Identify which cell holds the provided text, then report its [X, Y] central coordinate. 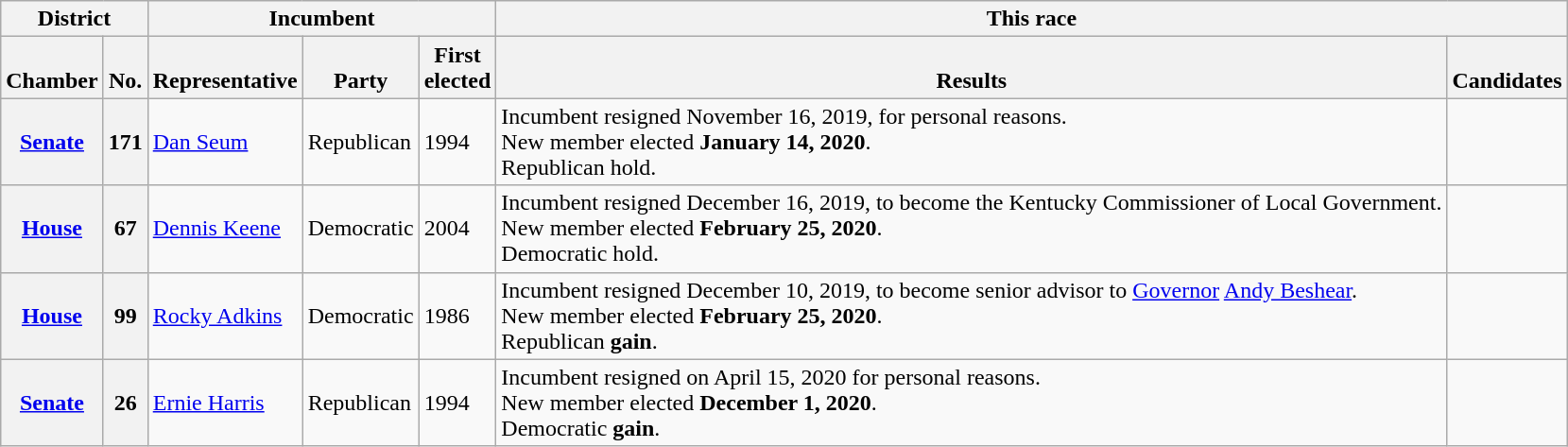
Incumbent resigned November 16, 2019, for personal reasons.New member elected January 14, 2020.Republican hold. [972, 142]
Incumbent [321, 19]
This race [1032, 19]
1986 [457, 316]
Results [972, 68]
District [74, 19]
Candidates [1507, 68]
67 [125, 229]
No. [125, 68]
Chamber [52, 68]
Incumbent resigned December 10, 2019, to become senior advisor to Governor Andy Beshear.New member elected February 25, 2020.Republican gain. [972, 316]
26 [125, 403]
Firstelected [457, 68]
Incumbent resigned December 16, 2019, to become the Kentucky Commissioner of Local Government.New member elected February 25, 2020.Democratic hold. [972, 229]
99 [125, 316]
Rocky Adkins [225, 316]
171 [125, 142]
Representative [225, 68]
Incumbent resigned on April 15, 2020 for personal reasons.New member elected December 1, 2020.Democratic gain. [972, 403]
Dennis Keene [225, 229]
Party [361, 68]
Ernie Harris [225, 403]
Dan Seum [225, 142]
2004 [457, 229]
